Search for the cell housing the specified text and yield its [X, Y] center coordinate. 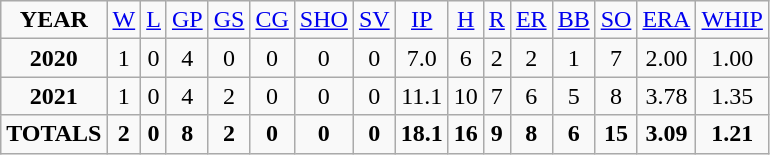
L [154, 20]
SHO [324, 20]
1.21 [732, 134]
2021 [54, 96]
IP [422, 20]
9 [496, 134]
H [466, 20]
1.00 [732, 58]
CG [272, 20]
3.09 [666, 134]
YEAR [54, 20]
GS [229, 20]
W [124, 20]
ERA [666, 20]
R [496, 20]
WHIP [732, 20]
2020 [54, 58]
5 [574, 96]
3.78 [666, 96]
11.1 [422, 96]
18.1 [422, 134]
GP [187, 20]
SO [616, 20]
16 [466, 134]
1.35 [732, 96]
ER [531, 20]
7.0 [422, 58]
2.00 [666, 58]
15 [616, 134]
TOTALS [54, 134]
10 [466, 96]
SV [374, 20]
BB [574, 20]
